Determine the (X, Y) coordinate at the center of the cell enclosing the given text.  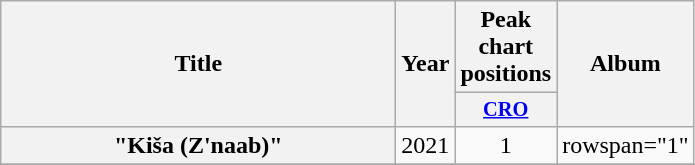
1 (506, 145)
Album (626, 64)
"Kiša (Z'naab)" (198, 145)
2021 (426, 145)
Year (426, 64)
Peak chart positions (506, 47)
rowspan="1" (626, 145)
Title (198, 64)
CRO (506, 110)
